Detect which cell encompasses the target text, then output its (X, Y) center coordinate. 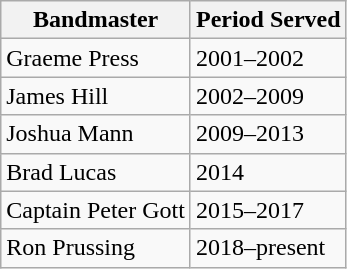
2015–2017 (268, 210)
Bandmaster (96, 20)
Ron Prussing (96, 248)
Graeme Press (96, 58)
2014 (268, 172)
Captain Peter Gott (96, 210)
Joshua Mann (96, 134)
2009–2013 (268, 134)
2018–present (268, 248)
Brad Lucas (96, 172)
James Hill (96, 96)
2001–2002 (268, 58)
2002–2009 (268, 96)
Period Served (268, 20)
